Return (x, y) of the center of cell containing provided text 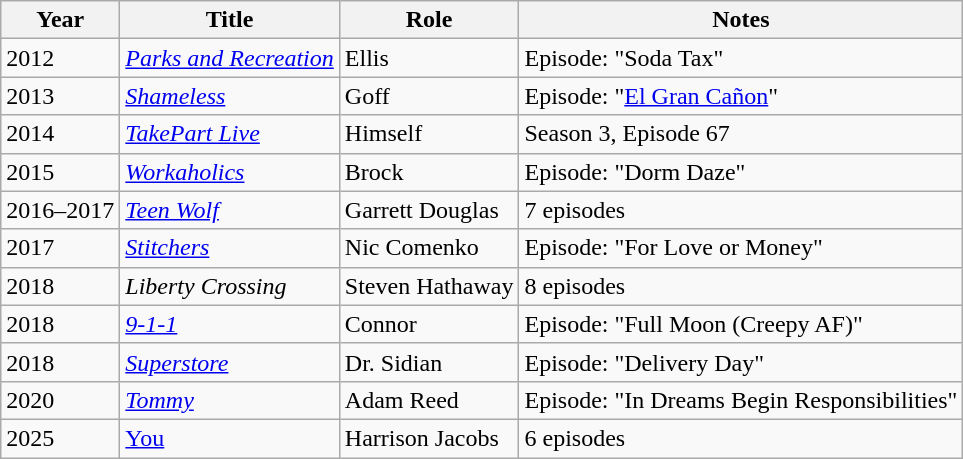
Episode: "Delivery Day" (741, 362)
Harrison Jacobs (429, 438)
TakePart Live (230, 134)
2016–2017 (60, 210)
Superstore (230, 362)
Ellis (429, 58)
You (230, 438)
7 episodes (741, 210)
2012 (60, 58)
Brock (429, 172)
Episode: "In Dreams Begin Responsibilities" (741, 400)
8 episodes (741, 286)
Himself (429, 134)
Episode: "Dorm Daze" (741, 172)
Goff (429, 96)
Garrett Douglas (429, 210)
Episode: "Soda Tax" (741, 58)
Workaholics (230, 172)
Shameless (230, 96)
Dr. Sidian (429, 362)
Episode: "For Love or Money" (741, 248)
Title (230, 20)
Year (60, 20)
Connor (429, 324)
Role (429, 20)
2025 (60, 438)
Nic Comenko (429, 248)
6 episodes (741, 438)
Teen Wolf (230, 210)
Tommy (230, 400)
2017 (60, 248)
Liberty Crossing (230, 286)
2013 (60, 96)
2014 (60, 134)
Episode: "El Gran Cañon" (741, 96)
Adam Reed (429, 400)
Parks and Recreation (230, 58)
Season 3, Episode 67 (741, 134)
Episode: "Full Moon (Creepy AF)" (741, 324)
2015 (60, 172)
9-1-1 (230, 324)
Notes (741, 20)
Steven Hathaway (429, 286)
Stitchers (230, 248)
2020 (60, 400)
